For the text-containing cell, return its midpoint in (x, y) coordinate format. 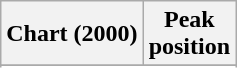
Peakposition (189, 34)
Chart (2000) (72, 34)
